Return [x, y] of the center of cell containing provided text 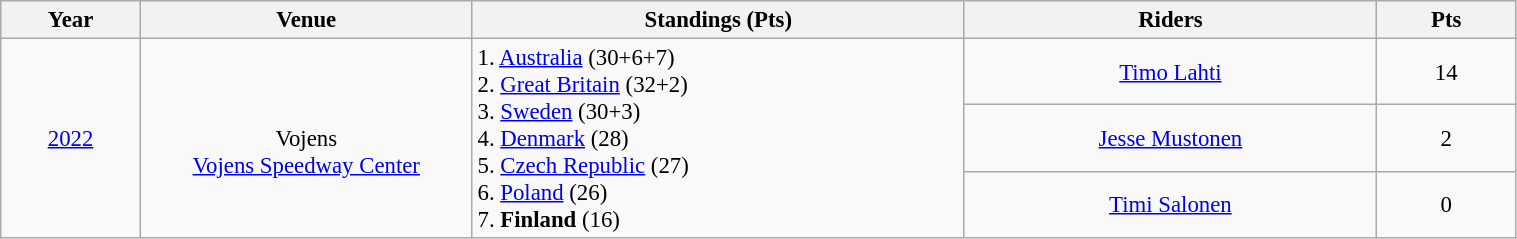
2022 [71, 139]
Standings (Pts) [718, 20]
2 [1446, 138]
Riders [1170, 20]
Venue [306, 20]
Pts [1446, 20]
0 [1446, 206]
1. Australia (30+6+7) 2. Great Britain (32+2)3. Sweden (30+3)4. Denmark (28)5. Czech Republic (27)6. Poland (26)7. Finland (16) [718, 139]
14 [1446, 72]
Jesse Mustonen [1170, 138]
Timo Lahti [1170, 72]
Year [71, 20]
VojensVojens Speedway Center [306, 139]
Timi Salonen [1170, 206]
